Return the (X, Y) coordinate for the center point of the cell that contains the specified text.  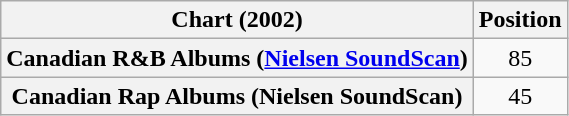
Chart (2002) (238, 20)
Position (520, 20)
45 (520, 96)
Canadian R&B Albums (Nielsen SoundScan) (238, 58)
85 (520, 58)
Canadian Rap Albums (Nielsen SoundScan) (238, 96)
